Output the [X, Y] coordinate of the center of the cell containing the given text.  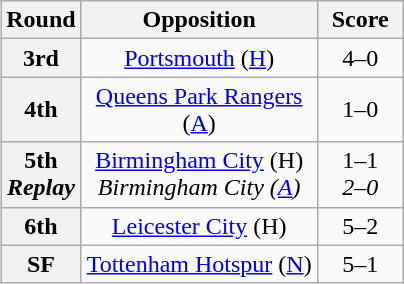
1–0 [360, 110]
3rd [41, 58]
6th [41, 226]
Tottenham Hotspur (N) [199, 264]
Birmingham City (H)Birmingham City (A) [199, 174]
5thReplay [41, 174]
Leicester City (H) [199, 226]
Opposition [199, 20]
4th [41, 110]
Portsmouth (H) [199, 58]
1–12–0 [360, 174]
4–0 [360, 58]
Score [360, 20]
5–2 [360, 226]
Queens Park Rangers (A) [199, 110]
Round [41, 20]
SF [41, 264]
5–1 [360, 264]
